Scan for the cell matching the given text and deliver its (X, Y) coordinate at center. 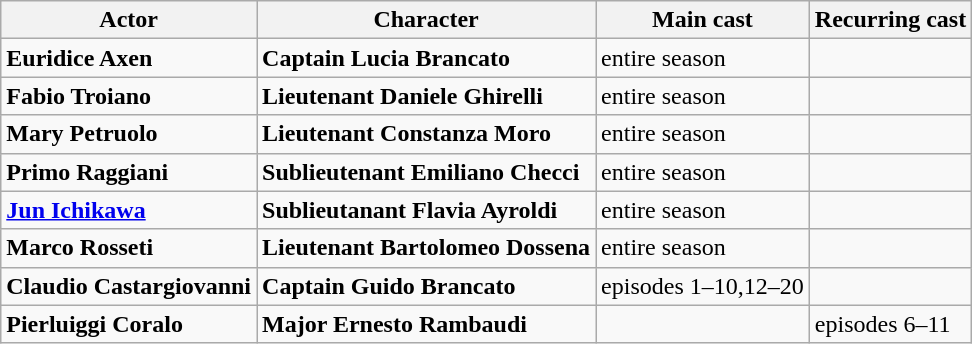
Main cast (703, 20)
Lieutenant Constanza Moro (426, 134)
episodes 1–10,12–20 (703, 286)
Recurring cast (890, 20)
Pierluiggi Coralo (129, 324)
Primo Raggiani (129, 172)
Jun Ichikawa (129, 210)
Sublieutanant Flavia Ayroldi (426, 210)
Major Ernesto Rambaudi (426, 324)
Marco Rosseti (129, 248)
Sublieutenant Emiliano Checci (426, 172)
Claudio Castargiovanni (129, 286)
Fabio Troiano (129, 96)
Actor (129, 20)
episodes 6–11 (890, 324)
Captain Guido Brancato (426, 286)
Character (426, 20)
Mary Petruolo (129, 134)
Lieutenant Bartolomeo Dossena (426, 248)
Captain Lucia Brancato (426, 58)
Euridice Axen (129, 58)
Lieutenant Daniele Ghirelli (426, 96)
